Identify which cell holds the provided text, then report its [x, y] central coordinate. 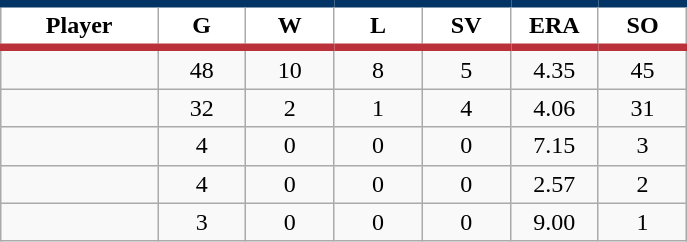
10 [290, 68]
ERA [554, 26]
4.35 [554, 68]
2.57 [554, 184]
SO [642, 26]
SV [466, 26]
W [290, 26]
Player [80, 26]
4.06 [554, 108]
9.00 [554, 222]
5 [466, 68]
31 [642, 108]
8 [378, 68]
7.15 [554, 146]
48 [202, 68]
45 [642, 68]
32 [202, 108]
G [202, 26]
L [378, 26]
